Locate the cell with the specified text and output its (X, Y) center coordinate. 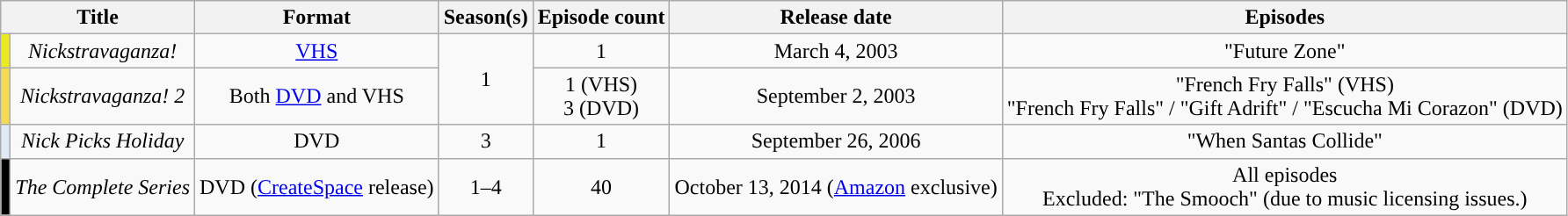
Format (317, 18)
"French Fry Falls" (VHS)"French Fry Falls" / "Gift Adrift" / "Escucha Mi Corazon" (DVD) (1285, 97)
1–4 (485, 186)
Episodes (1285, 18)
The Complete Series (103, 186)
Both DVD and VHS (317, 97)
"When Santas Collide" (1285, 141)
3 (485, 141)
"Future Zone" (1285, 51)
March 4, 2003 (836, 51)
VHS (317, 51)
Nick Picks Holiday (103, 141)
October 13, 2014 (Amazon exclusive) (836, 186)
Title (98, 18)
DVD (CreateSpace release) (317, 186)
Nickstravaganza! (103, 51)
Release date (836, 18)
1 (VHS)3 (DVD) (601, 97)
DVD (317, 141)
September 26, 2006 (836, 141)
Nickstravaganza! 2 (103, 97)
Season(s) (485, 18)
Episode count (601, 18)
All episodesExcluded: "The Smooch" (due to music licensing issues.) (1285, 186)
September 2, 2003 (836, 97)
40 (601, 186)
